Determine the [X, Y] coordinate at the center of the cell enclosing the given text.  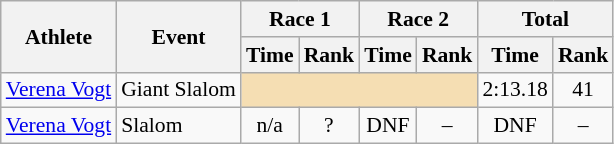
Slalom [178, 126]
41 [584, 90]
Race 1 [300, 19]
Giant Slalom [178, 90]
Race 2 [418, 19]
? [330, 126]
Athlete [58, 36]
n/a [270, 126]
Total [545, 19]
Event [178, 36]
2:13.18 [514, 90]
